Return the [X, Y] coordinate for the center point of the cell that contains the specified text.  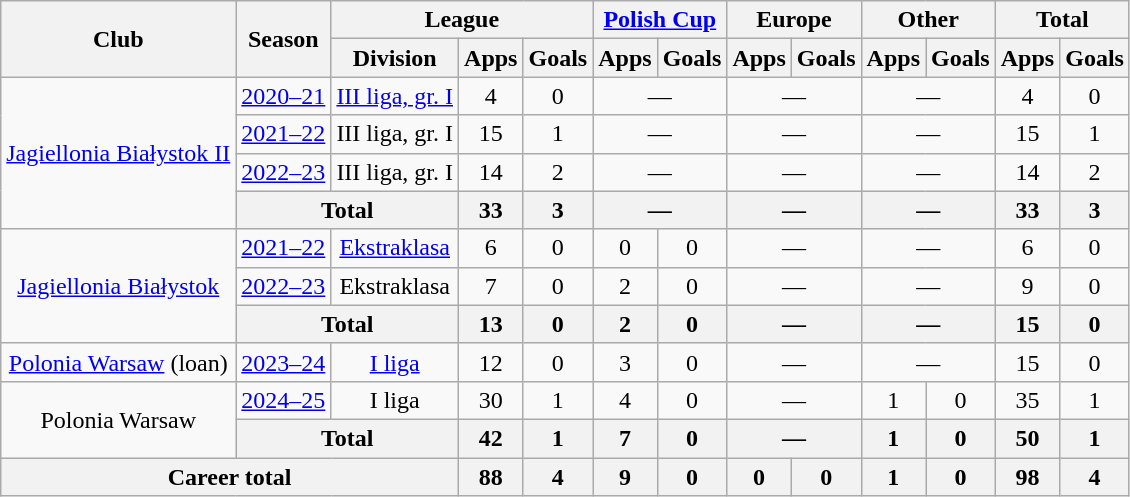
12 [491, 362]
Club [118, 39]
13 [491, 324]
Jagiellonia Białystok [118, 286]
2024–25 [284, 400]
98 [1027, 477]
Other [928, 20]
88 [491, 477]
Season [284, 39]
2023–24 [284, 362]
Division [395, 58]
Jagiellonia Białystok II [118, 153]
50 [1027, 438]
2020–21 [284, 96]
Polish Cup [660, 20]
42 [491, 438]
Polonia Warsaw (loan) [118, 362]
Polonia Warsaw [118, 419]
League [462, 20]
Career total [230, 477]
35 [1027, 400]
30 [491, 400]
Europe [794, 20]
